From the cell containing the given text, extract its center point as [x, y] coordinate. 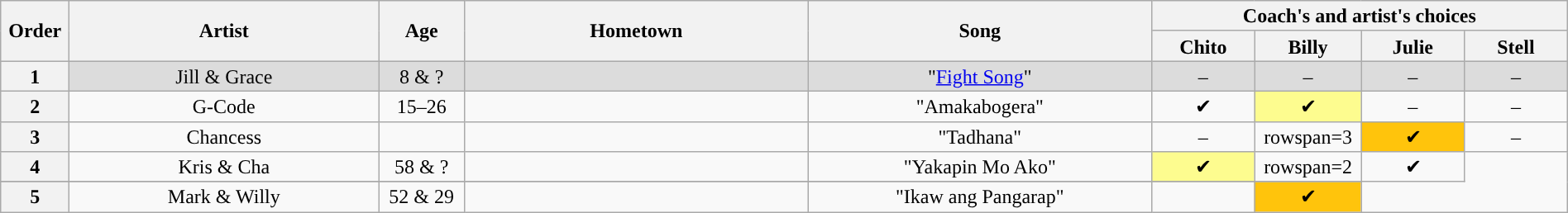
58 & ? [422, 167]
Chancess [224, 137]
Jill & Grace [224, 76]
Stell [1517, 46]
Song [979, 31]
Artist [224, 31]
5 [35, 196]
"Tadhana" [979, 137]
"Fight Song" [979, 76]
Hometown [637, 31]
Coach's and artist's choices [1360, 17]
Age [422, 31]
Kris & Cha [224, 167]
Billy [1308, 46]
"Ikaw ang Pangarap" [979, 196]
Chito [1202, 46]
3 [35, 137]
"Yakapin Mo Ako" [979, 167]
8 & ? [422, 76]
Mark & Willy [224, 196]
G-Code [224, 106]
rowspan=2 [1308, 167]
rowspan=3 [1308, 137]
Julie [1413, 46]
Order [35, 31]
2 [35, 106]
52 & 29 [422, 196]
1 [35, 76]
"Amakabogera" [979, 106]
4 [35, 167]
15–26 [422, 106]
